Return (x, y) of the center of cell containing provided text 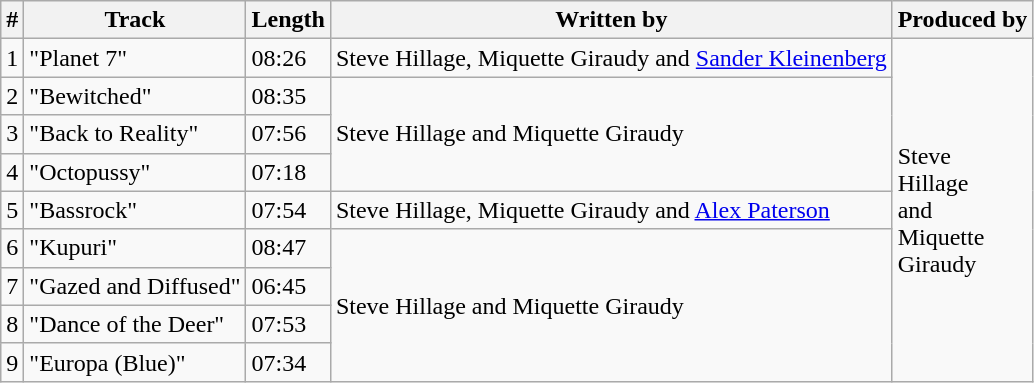
07:54 (288, 210)
7 (12, 286)
2 (12, 96)
# (12, 20)
Length (288, 20)
Steve Hillage, Miquette Giraudy and Sander Kleinenberg (611, 58)
08:47 (288, 248)
"Dance of the Deer" (135, 324)
"Kupuri" (135, 248)
9 (12, 362)
Steve Hillage, Miquette Giraudy and Alex Paterson (611, 210)
07:34 (288, 362)
3 (12, 134)
"Octopussy" (135, 172)
"Bewitched" (135, 96)
5 (12, 210)
08:26 (288, 58)
1 (12, 58)
4 (12, 172)
"Planet 7" (135, 58)
"Back to Reality" (135, 134)
6 (12, 248)
Produced by (962, 20)
07:56 (288, 134)
06:45 (288, 286)
Track (135, 20)
07:53 (288, 324)
8 (12, 324)
"Gazed and Diffused" (135, 286)
"Europa (Blue)" (135, 362)
Written by (611, 20)
"Bassrock" (135, 210)
07:18 (288, 172)
08:35 (288, 96)
